Return (x, y) of the center of cell containing provided text 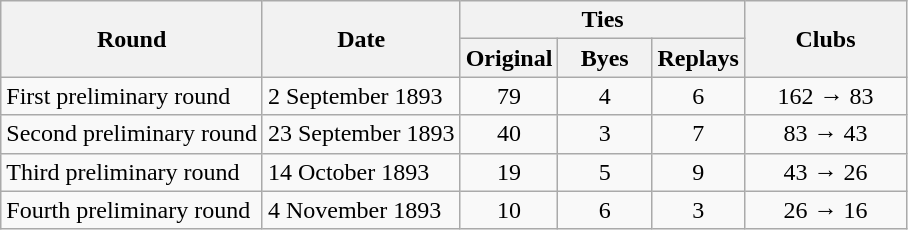
43 → 26 (826, 172)
162 → 83 (826, 96)
14 October 1893 (361, 172)
Third preliminary round (132, 172)
79 (509, 96)
5 (605, 172)
7 (698, 134)
9 (698, 172)
Byes (605, 58)
Fourth preliminary round (132, 210)
4 (605, 96)
10 (509, 210)
4 November 1893 (361, 210)
83 → 43 (826, 134)
23 September 1893 (361, 134)
Date (361, 39)
40 (509, 134)
26 → 16 (826, 210)
2 September 1893 (361, 96)
First preliminary round (132, 96)
Ties (602, 20)
Clubs (826, 39)
Original (509, 58)
Second preliminary round (132, 134)
Round (132, 39)
Replays (698, 58)
19 (509, 172)
